Pinpoint the cell where the given text exists, returning its [x, y] midpoint coordinate. 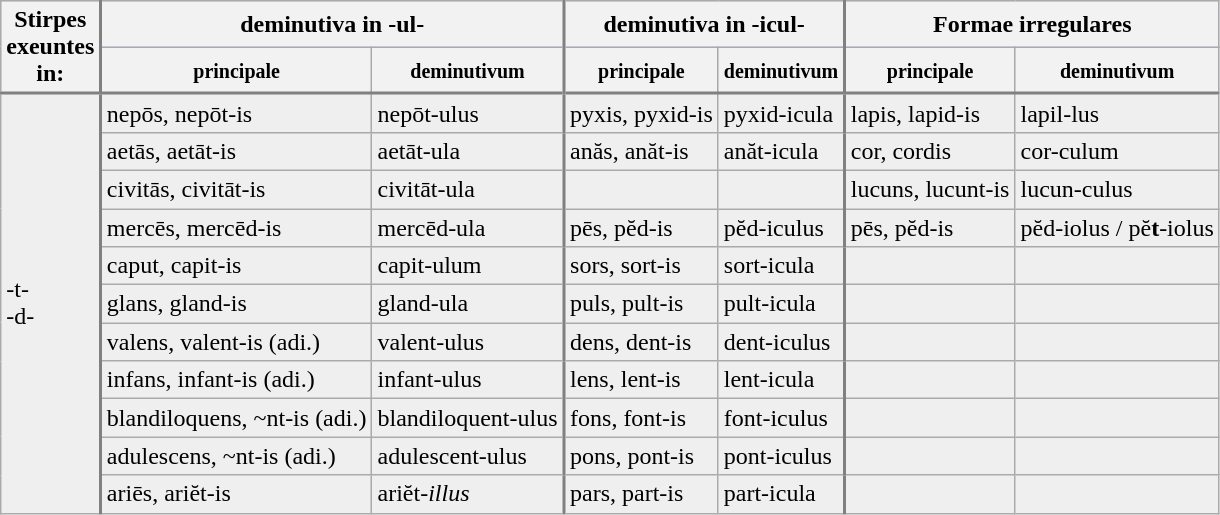
mercēd-ula [468, 227]
anăs, anăt-is [641, 151]
puls, pult-is [641, 304]
capit-ulum [468, 266]
aetāt-ula [468, 151]
valens, valent-is (adi.) [236, 342]
blandiloquens, ~nt-is (adi.) [236, 418]
civitāt-ula [468, 189]
infans, infant-is (adi.) [236, 380]
infant-ulus [468, 380]
pult-icula [781, 304]
pyxid-icula [781, 114]
Stirpes exeuntes in: [51, 48]
pyxis, pyxid-is [641, 114]
lucuns, lucunt-is [929, 189]
pars, part-is [641, 494]
lucun-culus [1117, 189]
aetās, aetāt-is [236, 151]
dens, dent-is [641, 342]
ariĕt-illus [468, 494]
nepōs, nepōt-is [236, 114]
ariēs, ariĕt-is [236, 494]
deminutiva in -ul- [332, 24]
font-iculus [781, 418]
civitās, civitāt-is [236, 189]
mercēs, mercēd-is [236, 227]
part-icula [781, 494]
lapis, lapid-is [929, 114]
pĕd-iolus / pĕt-iolus [1117, 227]
caput, capit-is [236, 266]
adulescens, ~nt-is (adi.) [236, 456]
blandiloquent-ulus [468, 418]
sort-icula [781, 266]
Formae irregulares [1032, 24]
pons, pont-is [641, 456]
pĕd-iculus [781, 227]
deminutiva in -icul- [704, 24]
adulescent-ulus [468, 456]
nepōt-ulus [468, 114]
cor-culum [1117, 151]
lens, lent-is [641, 380]
-t- -d- [51, 304]
lent-icula [781, 380]
glans, gland-is [236, 304]
dent-iculus [781, 342]
cor, cordis [929, 151]
gland-ula [468, 304]
valent-ulus [468, 342]
sors, sort-is [641, 266]
anăt-icula [781, 151]
fons, font-is [641, 418]
lapil-lus [1117, 114]
pont-iculus [781, 456]
